Pinpoint the cell where the given text exists, returning its (X, Y) midpoint coordinate. 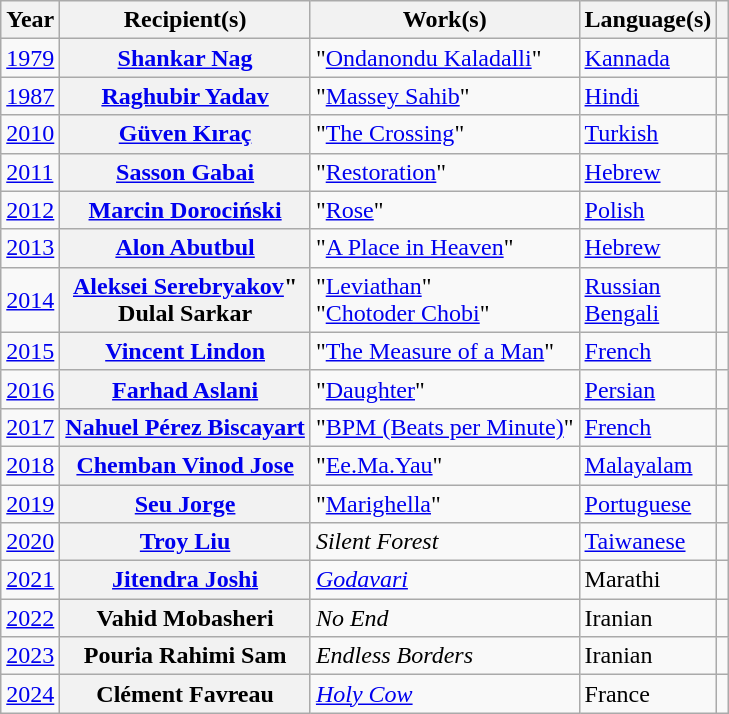
1987 (30, 96)
2017 (30, 427)
Marcin Dorociński (186, 210)
Shankar Nag (186, 58)
Language(s) (648, 20)
"Daughter" (444, 389)
Seu Jorge (186, 503)
Silent Forest (444, 542)
2012 (30, 210)
2024 (30, 694)
2010 (30, 134)
2016 (30, 389)
Year (30, 20)
Work(s) (444, 20)
2023 (30, 656)
"Ee.Ma.Yau" (444, 465)
Portuguese (648, 503)
Persian (648, 389)
"The Crossing" (444, 134)
Taiwanese (648, 542)
"Leviathan""Chotoder Chobi" (444, 300)
France (648, 694)
Holy Cow (444, 694)
Hindi (648, 96)
Chemban Vinod Jose (186, 465)
Farhad Aslani (186, 389)
2011 (30, 172)
1979 (30, 58)
No End (444, 618)
RussianBengali (648, 300)
Nahuel Pérez Biscayart (186, 427)
"The Measure of a Man" (444, 351)
Polish (648, 210)
"Massey Sahib" (444, 96)
Vahid Mobasheri (186, 618)
2021 (30, 580)
Marathi (648, 580)
Jitendra Joshi (186, 580)
Recipient(s) (186, 20)
2015 (30, 351)
Clément Favreau (186, 694)
Endless Borders (444, 656)
Alon Abutbul (186, 248)
Kannada (648, 58)
Malayalam (648, 465)
Güven Kıraç (186, 134)
"Restoration" (444, 172)
2014 (30, 300)
2020 (30, 542)
"Marighella" (444, 503)
"A Place in Heaven" (444, 248)
Aleksei Serebryakov"Dulal Sarkar (186, 300)
Raghubir Yadav (186, 96)
Troy Liu (186, 542)
"Ondanondu Kaladalli" (444, 58)
"BPM (Beats per Minute)" (444, 427)
Turkish (648, 134)
"Rose" (444, 210)
Sasson Gabai (186, 172)
2022 (30, 618)
Vincent Lindon (186, 351)
2019 (30, 503)
Godavari (444, 580)
2018 (30, 465)
2013 (30, 248)
Pouria Rahimi Sam (186, 656)
